For the text-containing cell, return its midpoint in [x, y] coordinate format. 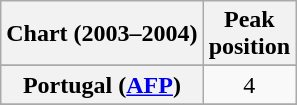
4 [249, 85]
Peakposition [249, 34]
Portugal (AFP) [102, 85]
Chart (2003–2004) [102, 34]
